Capture the cell that displays the provided text and extract its [x, y] central coordinate. 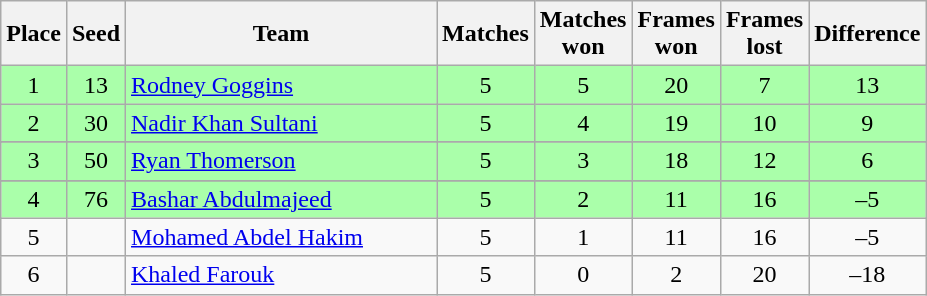
Frames lost [764, 34]
Bashar Abdulmajeed [282, 199]
Difference [868, 34]
30 [96, 123]
Team [282, 34]
10 [764, 123]
Matches [486, 34]
Matches won [583, 34]
Khaled Farouk [282, 275]
Nadir Khan Sultani [282, 123]
9 [868, 123]
Place [34, 34]
18 [676, 161]
Mohamed Abdel Hakim [282, 237]
Rodney Goggins [282, 85]
19 [676, 123]
0 [583, 275]
Seed [96, 34]
50 [96, 161]
7 [764, 85]
–18 [868, 275]
12 [764, 161]
76 [96, 199]
Ryan Thomerson [282, 161]
Frames won [676, 34]
